From the cell containing the given text, extract its center point as (X, Y) coordinate. 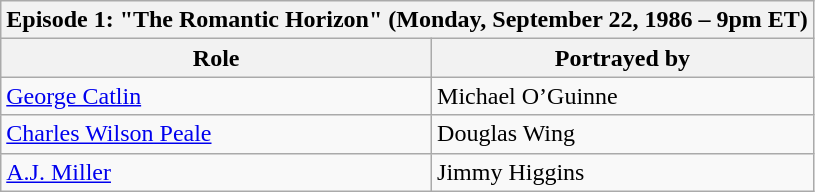
Episode 1: "The Romantic Horizon" (Monday, September 22, 1986 – 9pm ET) (408, 20)
Charles Wilson Peale (216, 134)
Jimmy Higgins (623, 172)
George Catlin (216, 96)
Michael O’Guinne (623, 96)
Role (216, 58)
Douglas Wing (623, 134)
A.J. Miller (216, 172)
Portrayed by (623, 58)
